For the text-containing cell, return its midpoint in [X, Y] coordinate format. 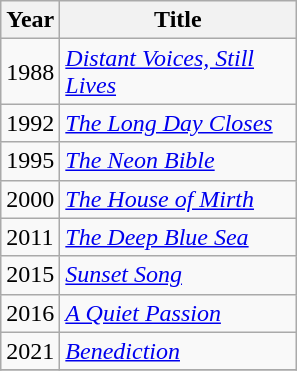
2016 [30, 313]
The Long Day Closes [178, 123]
The Deep Blue Sea [178, 237]
2015 [30, 275]
Year [30, 20]
The House of Mirth [178, 199]
Benediction [178, 351]
Sunset Song [178, 275]
The Neon Bible [178, 161]
2021 [30, 351]
Distant Voices, Still Lives [178, 72]
1992 [30, 123]
2000 [30, 199]
Title [178, 20]
2011 [30, 237]
A Quiet Passion [178, 313]
1995 [30, 161]
1988 [30, 72]
